For the text-containing cell, return its midpoint in [X, Y] coordinate format. 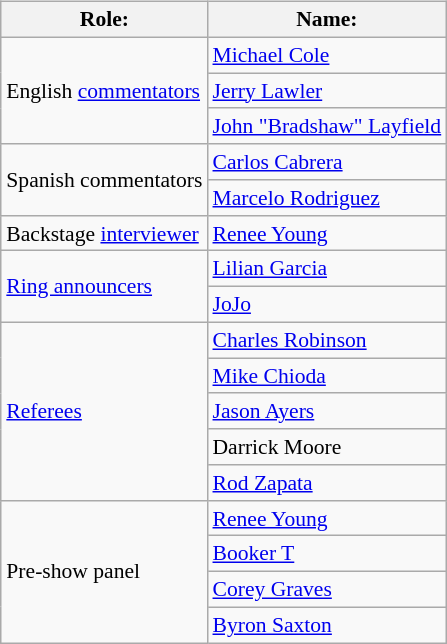
Booker T [326, 554]
Charles Robinson [326, 340]
Marcelo Rodriguez [326, 198]
English commentators [104, 90]
Referees [104, 411]
Byron Saxton [326, 625]
John "Bradshaw" Layfield [326, 126]
Michael Cole [326, 55]
Corey Graves [326, 590]
Backstage interviewer [104, 233]
Jason Ayers [326, 411]
Darrick Moore [326, 447]
Pre-show panel [104, 571]
Mike Chioda [326, 376]
Carlos Cabrera [326, 162]
Rod Zapata [326, 483]
JoJo [326, 305]
Name: [326, 20]
Spanish commentators [104, 180]
Jerry Lawler [326, 91]
Lilian Garcia [326, 269]
Ring announcers [104, 286]
Role: [104, 20]
